Output the (x, y) coordinate of the center of the cell containing the given text.  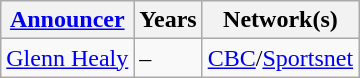
– (168, 58)
Announcer (68, 20)
Years (168, 20)
Glenn Healy (68, 58)
CBC/Sportsnet (280, 58)
Network(s) (280, 20)
